Determine the [X, Y] coordinate at the center of the cell enclosing the given text.  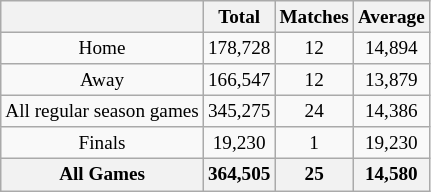
Matches [314, 17]
Average [391, 17]
1 [314, 143]
24 [314, 111]
13,879 [391, 80]
166,547 [239, 80]
Away [102, 80]
Home [102, 48]
25 [314, 175]
All regular season games [102, 111]
Finals [102, 143]
14,386 [391, 111]
178,728 [239, 48]
14,580 [391, 175]
14,894 [391, 48]
All Games [102, 175]
345,275 [239, 111]
364,505 [239, 175]
Total [239, 17]
